Determine the [x, y] coordinate at the center of the cell enclosing the given text.  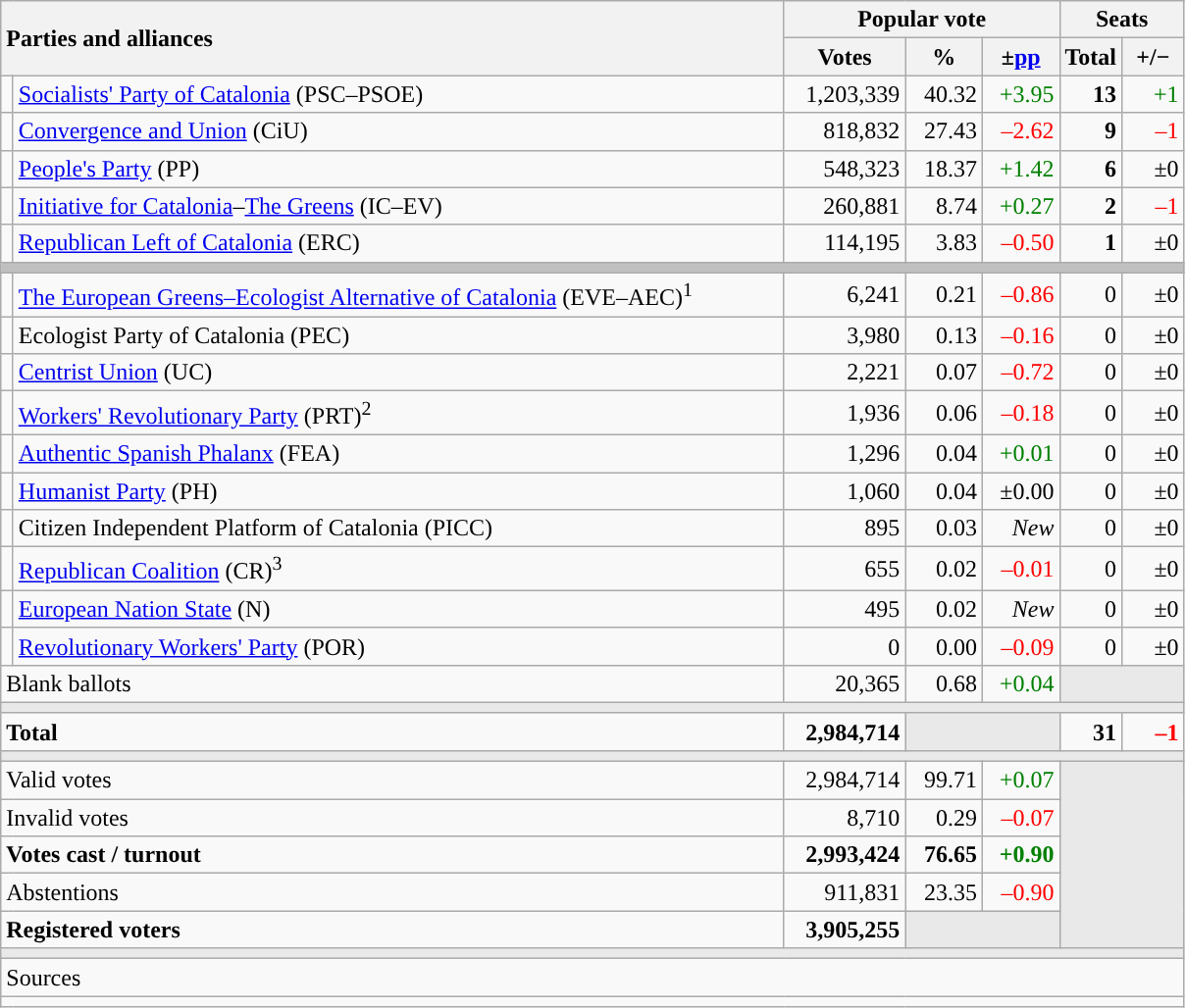
+/− [1154, 57]
–0.72 [1020, 373]
27.43 [944, 131]
Republican Coalition (CR)3 [398, 569]
Votes [845, 57]
0.13 [944, 335]
818,832 [845, 131]
20,365 [845, 683]
Socialists' Party of Catalonia (PSC–PSOE) [398, 94]
6,241 [845, 294]
911,831 [845, 892]
+0.07 [1020, 781]
23.35 [944, 892]
3,905,255 [845, 930]
0.29 [944, 818]
+0.01 [1020, 453]
548,323 [845, 169]
0.00 [944, 646]
Valid votes [392, 781]
People's Party (PP) [398, 169]
+1.42 [1020, 169]
+1 [1154, 94]
895 [845, 529]
18.37 [944, 169]
8,710 [845, 818]
495 [845, 609]
2 [1091, 206]
Sources [592, 978]
2,221 [845, 373]
0.68 [944, 683]
The European Greens–Ecologist Alternative of Catalonia (EVE–AEC)1 [398, 294]
Humanist Party (PH) [398, 491]
Registered voters [392, 930]
–0.01 [1020, 569]
3,980 [845, 335]
% [944, 57]
Citizen Independent Platform of Catalonia (PICC) [398, 529]
–0.50 [1020, 243]
0.21 [944, 294]
Republican Left of Catalonia (ERC) [398, 243]
+0.90 [1020, 855]
2,993,424 [845, 855]
8.74 [944, 206]
±pp [1020, 57]
Workers' Revolutionary Party (PRT)2 [398, 414]
Revolutionary Workers' Party (POR) [398, 646]
±0.00 [1020, 491]
1,936 [845, 414]
6 [1091, 169]
–0.18 [1020, 414]
Abstentions [392, 892]
Centrist Union (UC) [398, 373]
114,195 [845, 243]
1,203,339 [845, 94]
76.65 [944, 855]
0.07 [944, 373]
9 [1091, 131]
–0.09 [1020, 646]
Convergence and Union (CiU) [398, 131]
Votes cast / turnout [392, 855]
1,060 [845, 491]
Seats [1122, 20]
+0.04 [1020, 683]
260,881 [845, 206]
13 [1091, 94]
+0.27 [1020, 206]
–0.16 [1020, 335]
1 [1091, 243]
Popular vote [922, 20]
Ecologist Party of Catalonia (PEC) [398, 335]
–0.90 [1020, 892]
655 [845, 569]
European Nation State (N) [398, 609]
99.71 [944, 781]
Invalid votes [392, 818]
3.83 [944, 243]
+3.95 [1020, 94]
0.06 [944, 414]
40.32 [944, 94]
Blank ballots [392, 683]
Authentic Spanish Phalanx (FEA) [398, 453]
31 [1091, 731]
–0.07 [1020, 818]
1,296 [845, 453]
Initiative for Catalonia–The Greens (IC–EV) [398, 206]
Parties and alliances [392, 38]
–2.62 [1020, 131]
0.03 [944, 529]
–0.86 [1020, 294]
